Detect which cell encompasses the target text, then output its [X, Y] center coordinate. 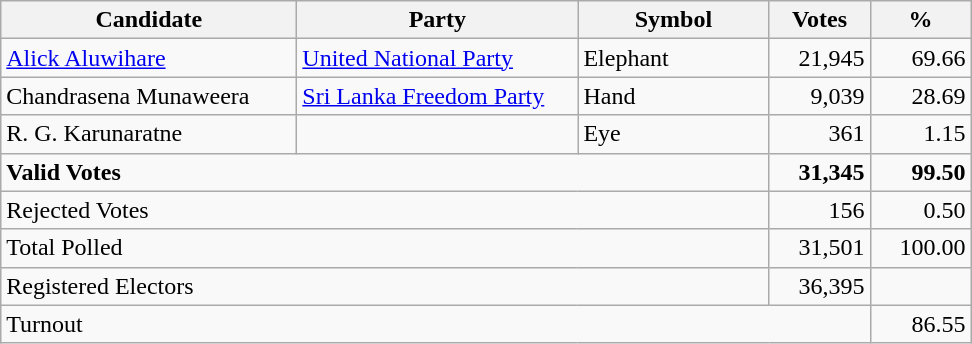
31,501 [820, 248]
Party [438, 20]
Candidate [149, 20]
United National Party [438, 58]
% [920, 20]
156 [820, 210]
9,039 [820, 96]
31,345 [820, 172]
21,945 [820, 58]
Chandrasena Munaweera [149, 96]
Valid Votes [385, 172]
Total Polled [385, 248]
Registered Electors [385, 286]
Rejected Votes [385, 210]
Alick Aluwihare [149, 58]
69.66 [920, 58]
Elephant [674, 58]
1.15 [920, 134]
Hand [674, 96]
86.55 [920, 324]
0.50 [920, 210]
Turnout [436, 324]
R. G. Karunaratne [149, 134]
28.69 [920, 96]
Eye [674, 134]
Symbol [674, 20]
99.50 [920, 172]
36,395 [820, 286]
Votes [820, 20]
361 [820, 134]
100.00 [920, 248]
Sri Lanka Freedom Party [438, 96]
